Determine the (x, y) coordinate at the center of the cell enclosing the given text.  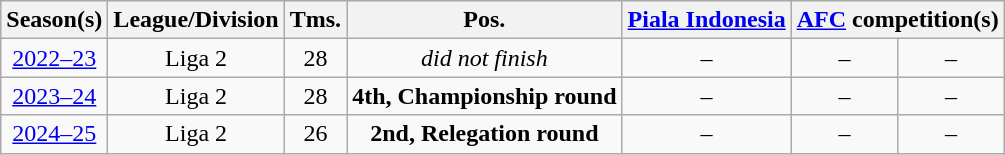
26 (315, 134)
2022–23 (54, 58)
Piala Indonesia (706, 20)
2024–25 (54, 134)
Tms. (315, 20)
League/Division (196, 20)
Season(s) (54, 20)
2nd, Relegation round (484, 134)
did not finish (484, 58)
Pos. (484, 20)
4th, Championship round (484, 96)
2023–24 (54, 96)
AFC competition(s) (898, 20)
